Provide the [X, Y] coordinate of the cell's center where the given text is located.  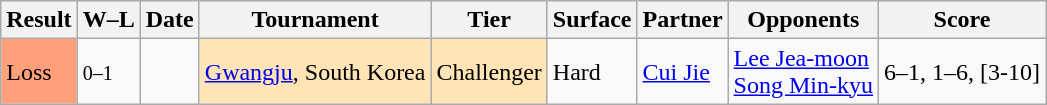
Gwangju, South Korea [315, 72]
Opponents [803, 20]
Challenger [489, 72]
Tier [489, 20]
Surface [592, 20]
Cui Jie [682, 72]
Score [962, 20]
Lee Jea-moon Song Min-kyu [803, 72]
Partner [682, 20]
6–1, 1–6, [3-10] [962, 72]
Tournament [315, 20]
Date [170, 20]
W–L [108, 20]
Loss [39, 72]
Result [39, 20]
0–1 [108, 72]
Hard [592, 72]
